Scan for the cell matching the given text and deliver its [X, Y] coordinate at center. 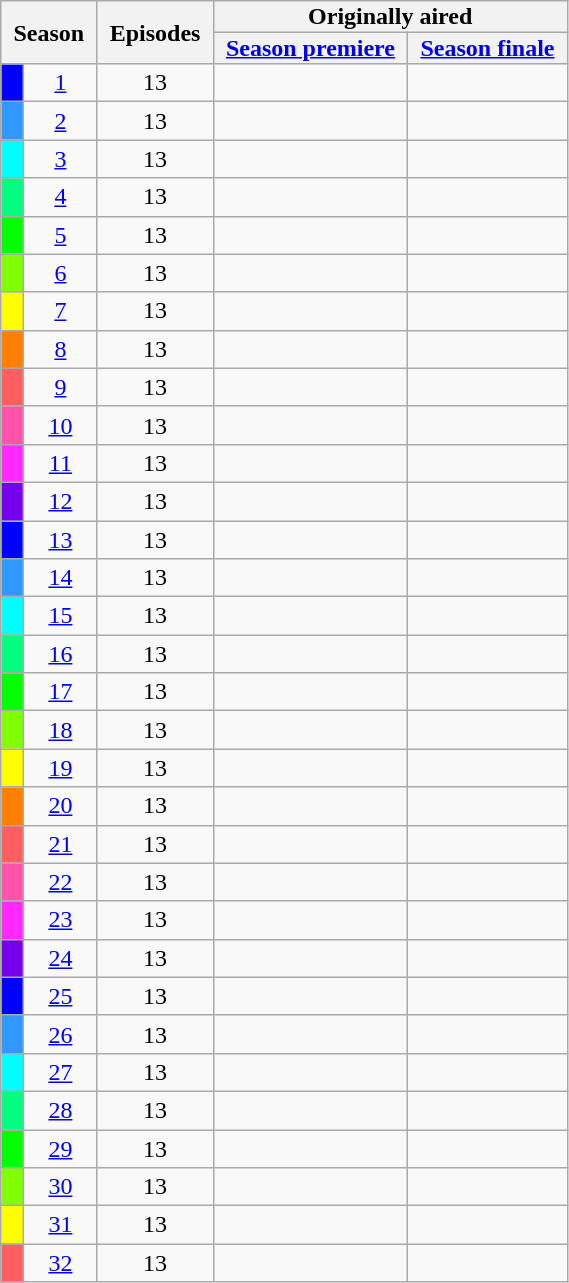
28 [60, 1110]
16 [60, 654]
27 [60, 1072]
9 [60, 387]
Season [49, 32]
31 [60, 1225]
17 [60, 692]
19 [60, 768]
24 [60, 958]
3 [60, 159]
20 [60, 806]
Episodes [155, 32]
29 [60, 1149]
2 [60, 121]
21 [60, 844]
22 [60, 882]
26 [60, 1034]
23 [60, 920]
25 [60, 996]
14 [60, 578]
4 [60, 197]
18 [60, 730]
12 [60, 501]
32 [60, 1263]
11 [60, 463]
30 [60, 1187]
7 [60, 311]
1 [60, 83]
15 [60, 616]
6 [60, 273]
8 [60, 349]
Originally aired [390, 17]
10 [60, 425]
5 [60, 235]
Season finale [488, 48]
Season premiere [310, 48]
